Detect which cell encompasses the target text, then output its (x, y) center coordinate. 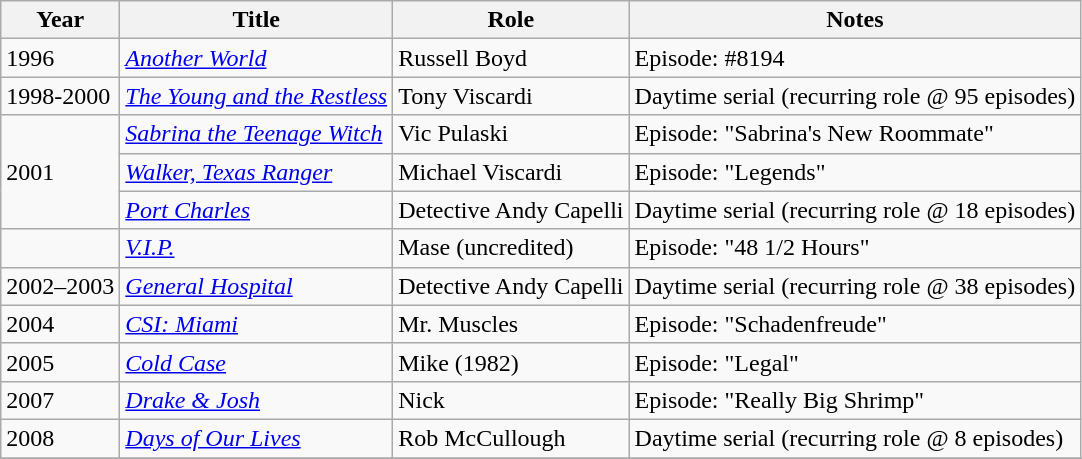
Mr. Muscles (511, 324)
Episode: "48 1/2 Hours" (855, 248)
Rob McCullough (511, 438)
Role (511, 20)
Port Charles (256, 210)
Episode: #8194 (855, 58)
2007 (60, 400)
1996 (60, 58)
Cold Case (256, 362)
Title (256, 20)
Russell Boyd (511, 58)
Days of Our Lives (256, 438)
V.I.P. (256, 248)
Tony Viscardi (511, 96)
Mase (uncredited) (511, 248)
Drake & Josh (256, 400)
Daytime serial (recurring role @ 38 episodes) (855, 286)
Episode: "Sabrina's New Roommate" (855, 134)
2005 (60, 362)
Episode: "Schadenfreude" (855, 324)
2008 (60, 438)
CSI: Miami (256, 324)
Daytime serial (recurring role @ 95 episodes) (855, 96)
The Young and the Restless (256, 96)
Episode: "Really Big Shrimp" (855, 400)
Notes (855, 20)
Mike (1982) (511, 362)
General Hospital (256, 286)
Episode: "Legal" (855, 362)
Walker, Texas Ranger (256, 172)
2004 (60, 324)
Nick (511, 400)
Another World (256, 58)
Daytime serial (recurring role @ 18 episodes) (855, 210)
1998-2000 (60, 96)
Michael Viscardi (511, 172)
Episode: "Legends" (855, 172)
2001 (60, 172)
Daytime serial (recurring role @ 8 episodes) (855, 438)
Year (60, 20)
2002–2003 (60, 286)
Sabrina the Teenage Witch (256, 134)
Vic Pulaski (511, 134)
